Pinpoint the cell where the given text exists, returning its [X, Y] midpoint coordinate. 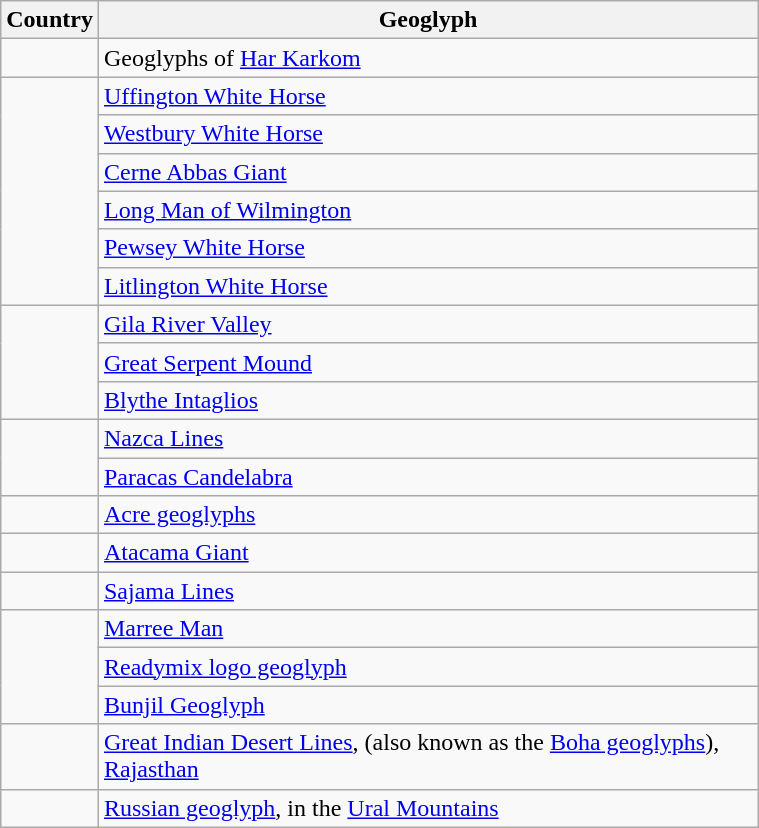
Paracas Candelabra [428, 477]
Great Indian Desert Lines, (also known as the Boha geoglyphs), Rajasthan [428, 756]
Country [50, 20]
Atacama Giant [428, 553]
Russian geoglyph, in the Ural Mountains [428, 808]
Litlington White Horse [428, 286]
Geoglyph [428, 20]
Gila River Valley [428, 324]
Acre geoglyphs [428, 515]
Blythe Intaglios [428, 400]
Pewsey White Horse [428, 248]
Sajama Lines [428, 591]
Geoglyphs of Har Karkom [428, 58]
Westbury White Horse [428, 134]
Cerne Abbas Giant [428, 172]
Bunjil Geoglyph [428, 705]
Great Serpent Mound [428, 362]
Marree Man [428, 629]
Long Man of Wilmington [428, 210]
Uffington White Horse [428, 96]
Nazca Lines [428, 438]
Readymix logo geoglyph [428, 667]
